Locate the cell with the specified text and output its [x, y] center coordinate. 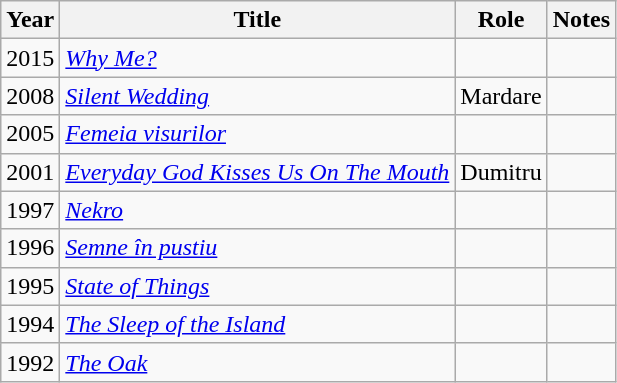
Title [258, 20]
Year [30, 20]
Everyday God Kisses Us On The Mouth [258, 172]
Notes [581, 20]
Role [501, 20]
Mardare [501, 96]
1995 [30, 286]
Semne în pustiu [258, 248]
Silent Wedding [258, 96]
Dumitru [501, 172]
Femeia visurilor [258, 134]
The Oak [258, 362]
1996 [30, 248]
2008 [30, 96]
Nekro [258, 210]
The Sleep of the Island [258, 324]
2001 [30, 172]
1997 [30, 210]
2015 [30, 58]
1992 [30, 362]
Why Me? [258, 58]
1994 [30, 324]
2005 [30, 134]
State of Things [258, 286]
